Output the [X, Y] coordinate of the center of the cell containing the given text.  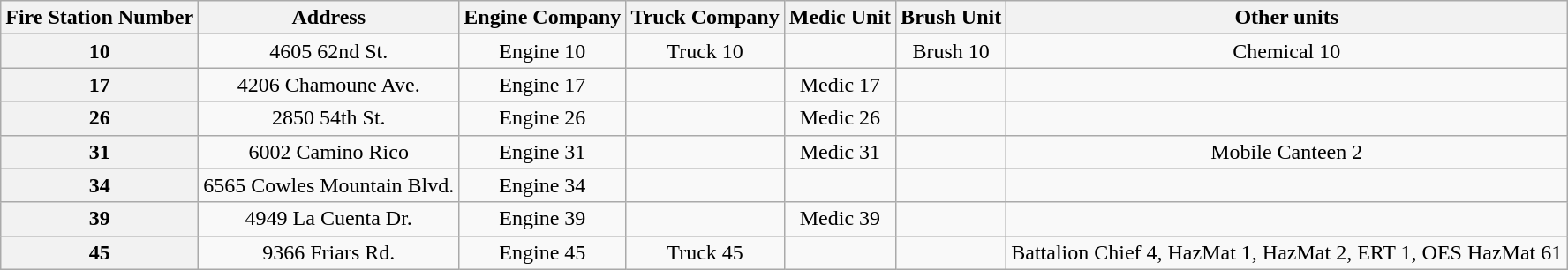
Fire Station Number [100, 18]
6565 Cowles Mountain Blvd. [328, 185]
Engine 39 [542, 219]
Mobile Canteen 2 [1287, 152]
Truck Company [705, 18]
Truck 10 [705, 51]
Engine Company [542, 18]
Brush 10 [952, 51]
4605 62nd St. [328, 51]
Medic 17 [840, 85]
Truck 45 [705, 252]
9366 Friars Rd. [328, 252]
Medic 31 [840, 152]
Other units [1287, 18]
45 [100, 252]
10 [100, 51]
Engine 17 [542, 85]
39 [100, 219]
Chemical 10 [1287, 51]
17 [100, 85]
Engine 26 [542, 118]
Medic Unit [840, 18]
Battalion Chief 4, HazMat 1, HazMat 2, ERT 1, OES HazMat 61 [1287, 252]
Engine 45 [542, 252]
Brush Unit [952, 18]
Medic 26 [840, 118]
4949 La Cuenta Dr. [328, 219]
6002 Camino Rico [328, 152]
2850 54th St. [328, 118]
31 [100, 152]
Engine 10 [542, 51]
34 [100, 185]
Address [328, 18]
Engine 31 [542, 152]
Medic 39 [840, 219]
26 [100, 118]
Engine 34 [542, 185]
4206 Chamoune Ave. [328, 85]
